Extract the [X, Y] coordinate from the center of the cell holding the provided text.  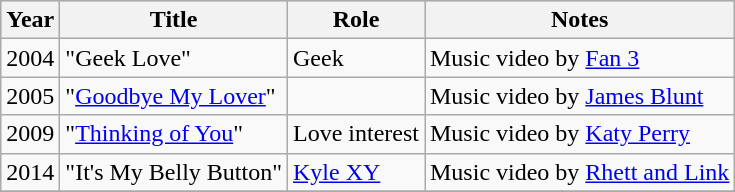
2004 [30, 58]
Music video by James Blunt [579, 96]
2014 [30, 172]
2009 [30, 134]
Love interest [356, 134]
Music video by Katy Perry [579, 134]
Geek [356, 58]
2005 [30, 96]
Role [356, 20]
"It's My Belly Button" [174, 172]
"Thinking of You" [174, 134]
Year [30, 20]
"Goodbye My Lover" [174, 96]
Title [174, 20]
Notes [579, 20]
"Geek Love" [174, 58]
Music video by Fan 3 [579, 58]
Kyle XY [356, 172]
Music video by Rhett and Link [579, 172]
